Capture the cell that displays the provided text and extract its [x, y] central coordinate. 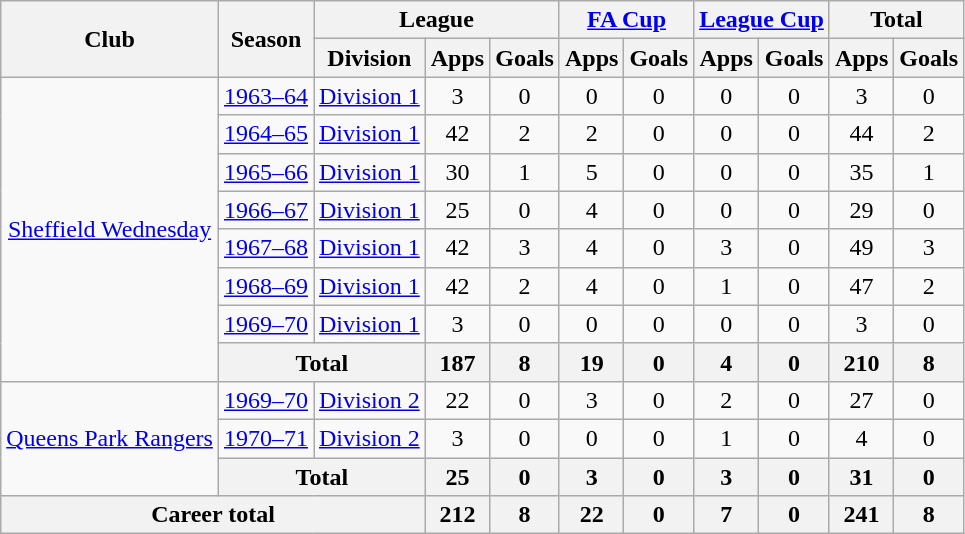
29 [861, 210]
5 [591, 172]
1963–64 [266, 96]
FA Cup [626, 20]
210 [861, 362]
League [437, 20]
1965–66 [266, 172]
Queens Park Rangers [110, 438]
League Cup [762, 20]
49 [861, 248]
7 [726, 515]
1970–71 [266, 438]
Career total [213, 515]
47 [861, 286]
Club [110, 39]
27 [861, 400]
31 [861, 477]
19 [591, 362]
1966–67 [266, 210]
1967–68 [266, 248]
30 [457, 172]
1968–69 [266, 286]
212 [457, 515]
Division [370, 58]
Sheffield Wednesday [110, 229]
35 [861, 172]
Season [266, 39]
1964–65 [266, 134]
44 [861, 134]
241 [861, 515]
187 [457, 362]
